Return the (X, Y) coordinate for the center point of the cell that contains the specified text.  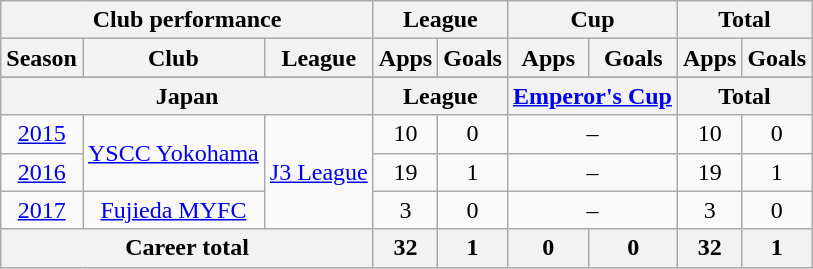
Club (173, 58)
2017 (42, 210)
J3 League (318, 172)
Club performance (188, 20)
Cup (592, 20)
Career total (188, 248)
2015 (42, 134)
Fujieda MYFC (173, 210)
2016 (42, 172)
Season (42, 58)
Emperor's Cup (592, 96)
YSCC Yokohama (173, 153)
Japan (188, 96)
